Return [x, y] of the center of cell containing provided text 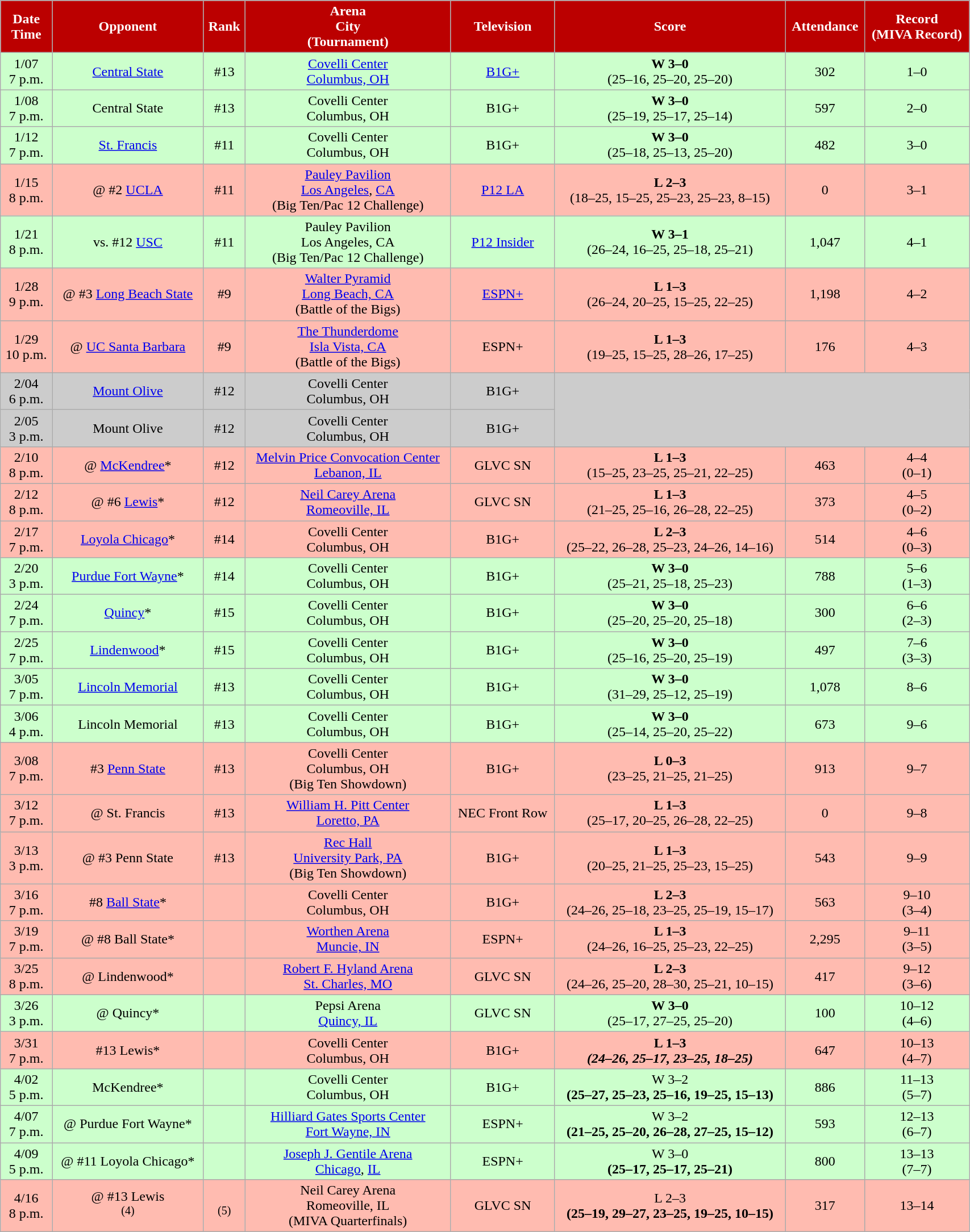
2–0 [917, 108]
4–6(0–3) [917, 538]
1,078 [825, 687]
2/046 p.m. [26, 391]
417 [825, 976]
673 [825, 724]
L 2–3(25–19, 29–27, 23–25, 19–25, 10–15) [670, 1206]
3–0 [917, 145]
Neil Carey ArenaRomeoville, IL [348, 502]
1/087 p.m. [26, 108]
10–12(4–6) [917, 1013]
Opponent [128, 27]
L 2–3(24–26, 25–20, 28–30, 25–21, 10–15) [670, 976]
302 [825, 72]
Score [670, 27]
2/203 p.m. [26, 576]
10–13(4–7) [917, 1050]
2/053 p.m. [26, 428]
W 3–0(25–16, 25–20, 25–20) [670, 72]
Attendance [825, 27]
593 [825, 1124]
@ #6 Lewis* [128, 502]
9–6 [917, 724]
Rank [224, 27]
497 [825, 650]
#3 Penn State [128, 769]
L 2–3(18–25, 15–25, 25–23, 25–23, 8–15) [670, 190]
9–9 [917, 858]
9–7 [917, 769]
L 1–3(21–25, 25–16, 26–28, 22–25) [670, 502]
L 2–3(24–26, 25–18, 23–25, 25–19, 15–17) [670, 902]
@ McKendree* [128, 465]
647 [825, 1050]
11–13(5–7) [917, 1087]
4–3 [917, 346]
W 3–0(25–18, 25–13, 25–20) [670, 145]
W 3–0(25–14, 25–20, 25–22) [670, 724]
Rec HallUniversity Park, PA(Big Ten Showdown) [348, 858]
Record(MIVA Record) [917, 27]
4/168 p.m. [26, 1206]
McKendree* [128, 1087]
2/257 p.m. [26, 650]
Walter PyramidLong Beach, CA(Battle of the Bigs) [348, 294]
L 1–3(20–25, 21–25, 25–23, 15–25) [670, 858]
4–5(0–2) [917, 502]
Neil Carey ArenaRomeoville, IL(MIVA Quarterfinals) [348, 1206]
L 1–3(19–25, 15–25, 28–26, 17–25) [670, 346]
4–4(0–1) [917, 465]
1,198 [825, 294]
886 [825, 1087]
300 [825, 613]
P12 Insider [502, 242]
L 1–3 (24–26, 25–17, 23–25, 18–25) [670, 1050]
482 [825, 145]
913 [825, 769]
@ Purdue Fort Wayne* [128, 1124]
Hilliard Gates Sports CenterFort Wayne, IN [348, 1124]
Lindenwood* [128, 650]
L 2–3(25–22, 26–28, 25–23, 24–26, 14–16) [670, 538]
4/095 p.m. [26, 1161]
2/177 p.m. [26, 538]
4–2 [917, 294]
Loyola Chicago* [128, 538]
6–6(2–3) [917, 613]
W 3–0(25–21, 25–18, 25–23) [670, 576]
L 1–3(25–17, 20–25, 26–28, 22–25) [670, 813]
Covelli CenterColumbus, OH(Big Ten Showdown) [348, 769]
3/197 p.m. [26, 939]
4/025 p.m. [26, 1087]
W 3–2(21–25, 25–20, 26–28, 27–25, 15–12) [670, 1124]
W 3–0(25–17, 27–25, 25–20) [670, 1013]
L 0–3(23–25, 21–25, 21–25) [670, 769]
St. Francis [128, 145]
1/2910 p.m. [26, 346]
3/263 p.m. [26, 1013]
3–1 [917, 190]
vs. #12 USC [128, 242]
2/247 p.m. [26, 613]
13–14 [917, 1206]
9–11(3–5) [917, 939]
The ThunderdomeIsla Vista, CA(Battle of the Bigs) [348, 346]
3/133 p.m. [26, 858]
DateTime [26, 27]
2,295 [825, 939]
W 3–0(25–19, 25–17, 25–14) [670, 108]
L 1–3(15–25, 23–25, 25–21, 22–25) [670, 465]
800 [825, 1161]
Joseph J. Gentile ArenaChicago, IL [348, 1161]
@ #11 Loyola Chicago* [128, 1161]
W 3–0(25–16, 25–20, 25–19) [670, 650]
563 [825, 902]
3/127 p.m. [26, 813]
@ #13 Lewis (4) [128, 1206]
317 [825, 1206]
7–6(3–3) [917, 650]
@ UC Santa Barbara [128, 346]
W 3–2(25–27, 25–23, 25–16, 19–25, 15–13) [670, 1087]
Television [502, 27]
597 [825, 108]
@ Quincy* [128, 1013]
9–10(3–4) [917, 902]
L 1–3(26–24, 20–25, 15–25, 22–25) [670, 294]
W 3–0(31–29, 25–12, 25–19) [670, 687]
3/064 p.m. [26, 724]
13–13(7–7) [917, 1161]
#8 Ball State* [128, 902]
1–0 [917, 72]
463 [825, 465]
543 [825, 858]
NEC Front Row [502, 813]
514 [825, 538]
Pepsi ArenaQuincy, IL [348, 1013]
1,047 [825, 242]
W 3–0(25–17, 25–17, 25–21) [670, 1161]
Melvin Price Convocation CenterLebanon, IL [348, 465]
176 [825, 346]
#13 Lewis* [128, 1050]
1/127 p.m. [26, 145]
2/128 p.m. [26, 502]
9–8 [917, 813]
Quincy* [128, 613]
W 3–1(26–24, 16–25, 25–18, 25–21) [670, 242]
4/077 p.m. [26, 1124]
@ St. Francis [128, 813]
@ #3 Penn State [128, 858]
Worthen ArenaMuncie, IN [348, 939]
Robert F. Hyland ArenaSt. Charles, MO [348, 976]
L 1–3(24–26, 16–25, 25–23, 22–25) [670, 939]
8–6 [917, 687]
12–13(6–7) [917, 1124]
W 3–0(25–20, 25–20, 25–18) [670, 613]
@ #2 UCLA [128, 190]
3/167 p.m. [26, 902]
Purdue Fort Wayne* [128, 576]
ArenaCity(Tournament) [348, 27]
4–1 [917, 242]
1/158 p.m. [26, 190]
3/317 p.m. [26, 1050]
@ #8 Ball State* [128, 939]
5–6(1–3) [917, 576]
3/258 p.m. [26, 976]
1/218 p.m. [26, 242]
@ #3 Long Beach State [128, 294]
(5) [224, 1206]
3/057 p.m. [26, 687]
P12 LA [502, 190]
9–12(3–6) [917, 976]
1/289 p.m. [26, 294]
1/077 p.m. [26, 72]
@ Lindenwood* [128, 976]
2/108 p.m. [26, 465]
788 [825, 576]
373 [825, 502]
3/087 p.m. [26, 769]
100 [825, 1013]
William H. Pitt CenterLoretto, PA [348, 813]
